Extract the [X, Y] coordinate from the center of the cell holding the provided text.  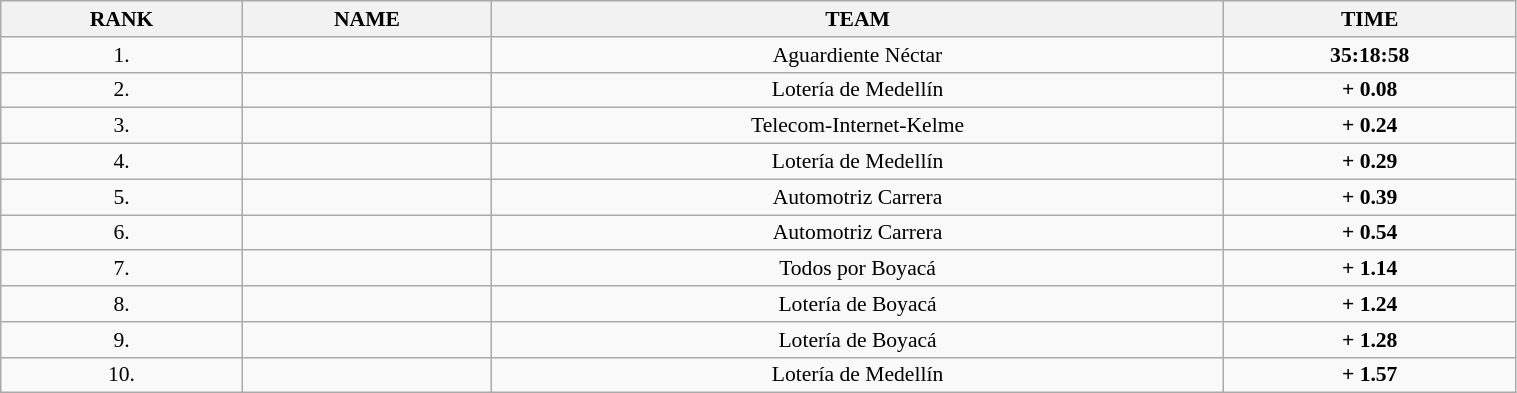
Todos por Boyacá [858, 269]
3. [122, 126]
NAME [366, 19]
+ 1.28 [1370, 340]
7. [122, 269]
Telecom-Internet-Kelme [858, 126]
35:18:58 [1370, 55]
+ 1.57 [1370, 375]
10. [122, 375]
+ 0.39 [1370, 197]
TEAM [858, 19]
Aguardiente Néctar [858, 55]
5. [122, 197]
4. [122, 162]
+ 0.29 [1370, 162]
TIME [1370, 19]
RANK [122, 19]
+ 1.24 [1370, 304]
8. [122, 304]
9. [122, 340]
2. [122, 90]
+ 0.08 [1370, 90]
6. [122, 233]
+ 0.24 [1370, 126]
+ 0.54 [1370, 233]
1. [122, 55]
+ 1.14 [1370, 269]
